Output the [x, y] coordinate of the center of the cell containing the given text.  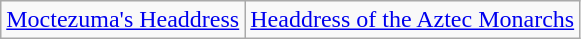
Headdress of the Aztec Monarchs [412, 20]
Moctezuma's Headdress [123, 20]
